Scan for the cell matching the given text and deliver its (X, Y) coordinate at center. 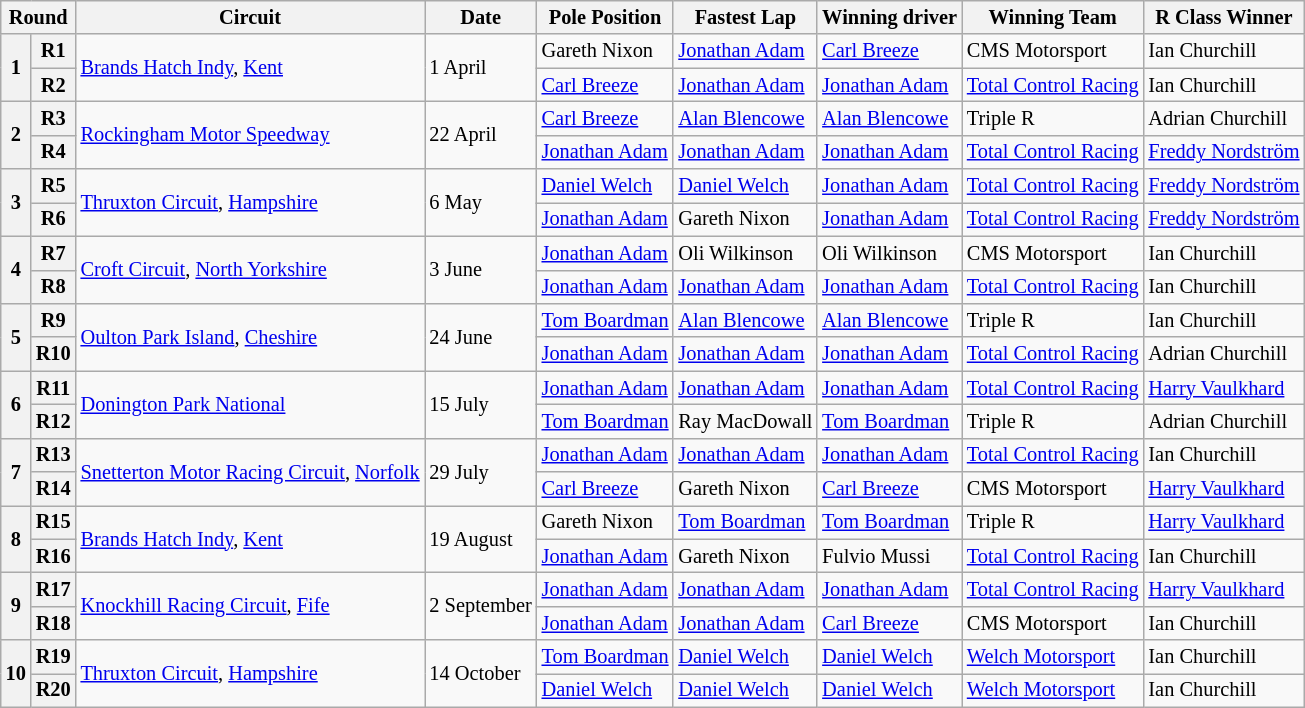
7 (16, 472)
Date (480, 17)
24 June (480, 336)
R16 (54, 556)
Ray MacDowall (745, 421)
R8 (54, 287)
Winning Team (1053, 17)
R17 (54, 589)
Winning driver (890, 17)
22 April (480, 134)
15 July (480, 404)
R20 (54, 690)
1 (16, 68)
R12 (54, 421)
R3 (54, 118)
Fulvio Mussi (890, 556)
4 (16, 270)
3 (16, 202)
29 July (480, 472)
Donington Park National (250, 404)
19 August (480, 538)
14 October (480, 674)
R11 (54, 388)
R10 (54, 354)
Snetterton Motor Racing Circuit, Norfolk (250, 472)
Pole Position (606, 17)
R18 (54, 623)
6 May (480, 202)
R2 (54, 85)
3 June (480, 270)
2 (16, 134)
R13 (54, 455)
6 (16, 404)
2 September (480, 606)
Rockingham Motor Speedway (250, 134)
Oulton Park Island, Cheshire (250, 336)
Croft Circuit, North Yorkshire (250, 270)
1 April (480, 68)
Round (38, 17)
Knockhill Racing Circuit, Fife (250, 606)
8 (16, 538)
R19 (54, 657)
Fastest Lap (745, 17)
Circuit (250, 17)
10 (16, 674)
R Class Winner (1224, 17)
R1 (54, 51)
R6 (54, 219)
R14 (54, 489)
5 (16, 336)
R9 (54, 320)
R5 (54, 186)
R7 (54, 253)
R4 (54, 152)
9 (16, 606)
R15 (54, 522)
